Determine the (X, Y) coordinate at the center of the cell enclosing the given text.  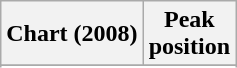
Chart (2008) (72, 34)
Peakposition (189, 34)
